Return the (x, y) coordinate for the center point of the cell that contains the specified text.  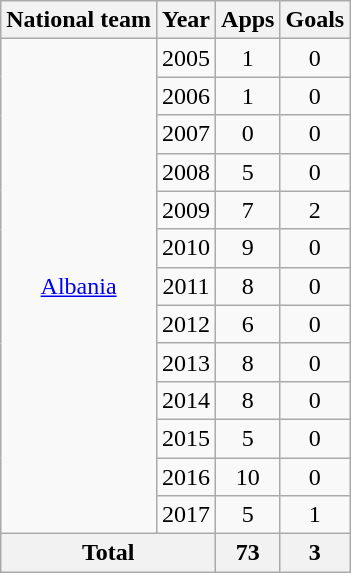
Total (108, 553)
9 (248, 248)
Year (186, 20)
2010 (186, 248)
2008 (186, 172)
2007 (186, 134)
2012 (186, 324)
2011 (186, 286)
2017 (186, 515)
7 (248, 210)
73 (248, 553)
2014 (186, 400)
2015 (186, 438)
Goals (315, 20)
2005 (186, 58)
Albania (79, 286)
10 (248, 477)
6 (248, 324)
2013 (186, 362)
2009 (186, 210)
2006 (186, 96)
Apps (248, 20)
3 (315, 553)
2 (315, 210)
2016 (186, 477)
National team (79, 20)
